Locate the cell with the specified text and output its (X, Y) center coordinate. 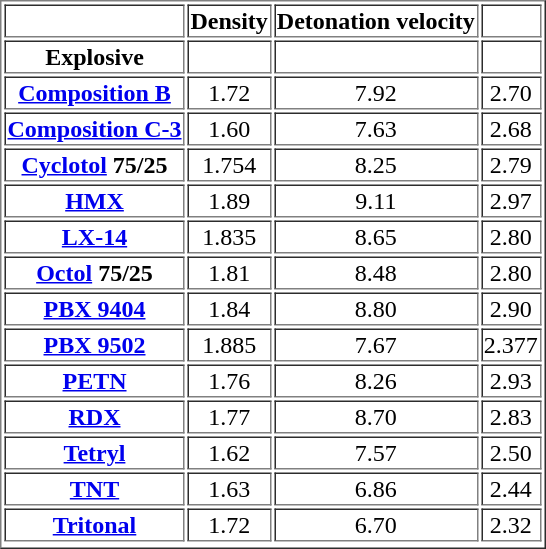
2.50 (511, 452)
1.62 (230, 452)
Tritonal (94, 524)
Octol 75/25 (94, 272)
1.835 (230, 236)
8.25 (376, 164)
1.77 (230, 416)
1.754 (230, 164)
2.93 (511, 380)
1.76 (230, 380)
2.83 (511, 416)
1.84 (230, 308)
8.65 (376, 236)
6.70 (376, 524)
Cyclotol 75/25 (94, 164)
PBX 9404 (94, 308)
9.11 (376, 200)
7.92 (376, 92)
7.57 (376, 452)
PBX 9502 (94, 344)
Explosive (94, 56)
8.48 (376, 272)
8.70 (376, 416)
Composition C-3 (94, 128)
Density (230, 20)
2.377 (511, 344)
7.67 (376, 344)
2.32 (511, 524)
8.80 (376, 308)
LX-14 (94, 236)
1.60 (230, 128)
TNT (94, 488)
2.90 (511, 308)
2.79 (511, 164)
2.70 (511, 92)
8.26 (376, 380)
6.86 (376, 488)
Detonation velocity (376, 20)
RDX (94, 416)
Tetryl (94, 452)
1.63 (230, 488)
2.68 (511, 128)
2.97 (511, 200)
Composition B (94, 92)
7.63 (376, 128)
1.89 (230, 200)
1.81 (230, 272)
PETN (94, 380)
2.44 (511, 488)
HMX (94, 200)
1.885 (230, 344)
